From the cell containing the given text, extract its center point as [x, y] coordinate. 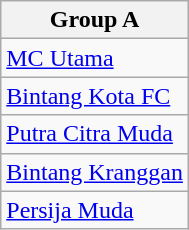
Bintang Kranggan [95, 172]
Persija Muda [95, 210]
Bintang Kota FC [95, 96]
Group A [95, 20]
MC Utama [95, 58]
Putra Citra Muda [95, 134]
